Extract the [x, y] coordinate from the center of the cell holding the provided text.  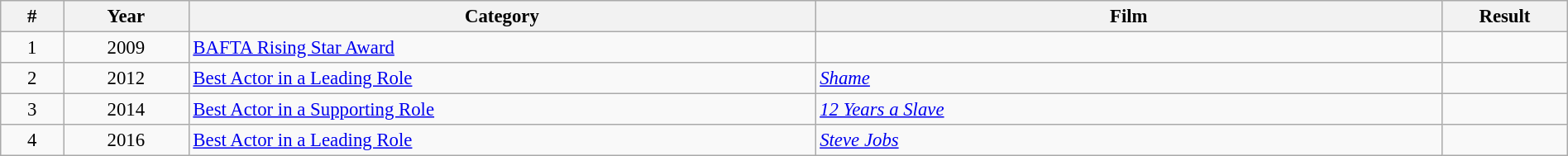
2009 [126, 48]
Best Actor in a Supporting Role [502, 110]
4 [32, 140]
Year [126, 17]
BAFTA Rising Star Award [502, 48]
Shame [1129, 78]
Steve Jobs [1129, 140]
Film [1129, 17]
Category [502, 17]
2012 [126, 78]
3 [32, 110]
2014 [126, 110]
2016 [126, 140]
12 Years a Slave [1129, 110]
Result [1505, 17]
# [32, 17]
1 [32, 48]
2 [32, 78]
